Provide the (X, Y) coordinate of the cell's center where the given text is located.  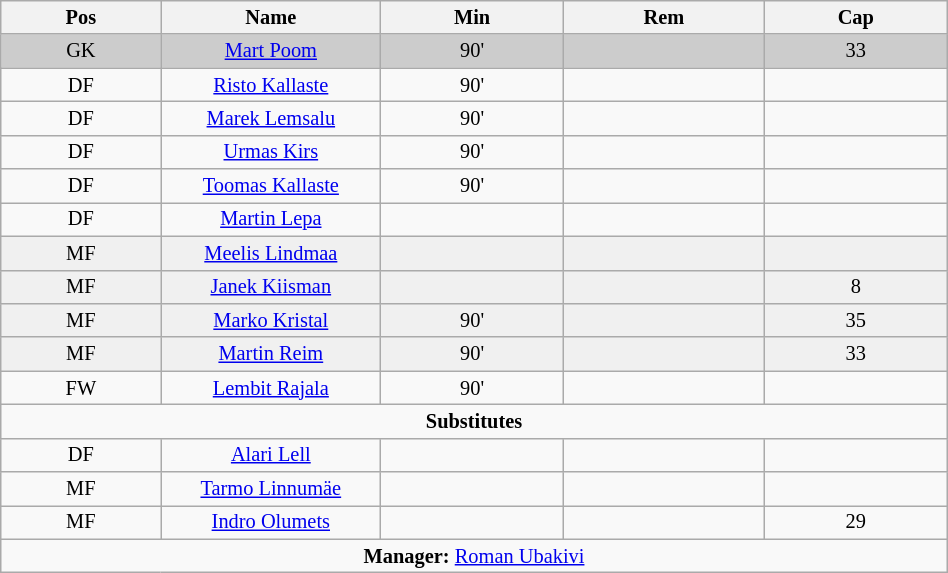
Marek Lemsalu (271, 118)
Urmas Kirs (271, 152)
Alari Lell (271, 455)
29 (856, 522)
Indro Olumets (271, 522)
Substitutes (474, 421)
Martin Reim (271, 354)
8 (856, 287)
Rem (664, 17)
35 (856, 320)
Min (472, 17)
Meelis Lindmaa (271, 253)
Janek Kiisman (271, 287)
Risto Kallaste (271, 85)
Cap (856, 17)
Lembit Rajala (271, 388)
Mart Poom (271, 51)
FW (81, 388)
Toomas Kallaste (271, 186)
Manager: Roman Ubakivi (474, 556)
Martin Lepa (271, 219)
Tarmo Linnumäe (271, 489)
Name (271, 17)
Pos (81, 17)
Marko Kristal (271, 320)
GK (81, 51)
